Extract the [x, y] coordinate from the center of the cell holding the provided text.  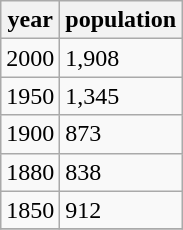
838 [121, 172]
population [121, 20]
1,908 [121, 58]
1,345 [121, 96]
1950 [30, 96]
1850 [30, 210]
912 [121, 210]
1880 [30, 172]
2000 [30, 58]
1900 [30, 134]
year [30, 20]
873 [121, 134]
